Capture the cell that displays the provided text and extract its (x, y) central coordinate. 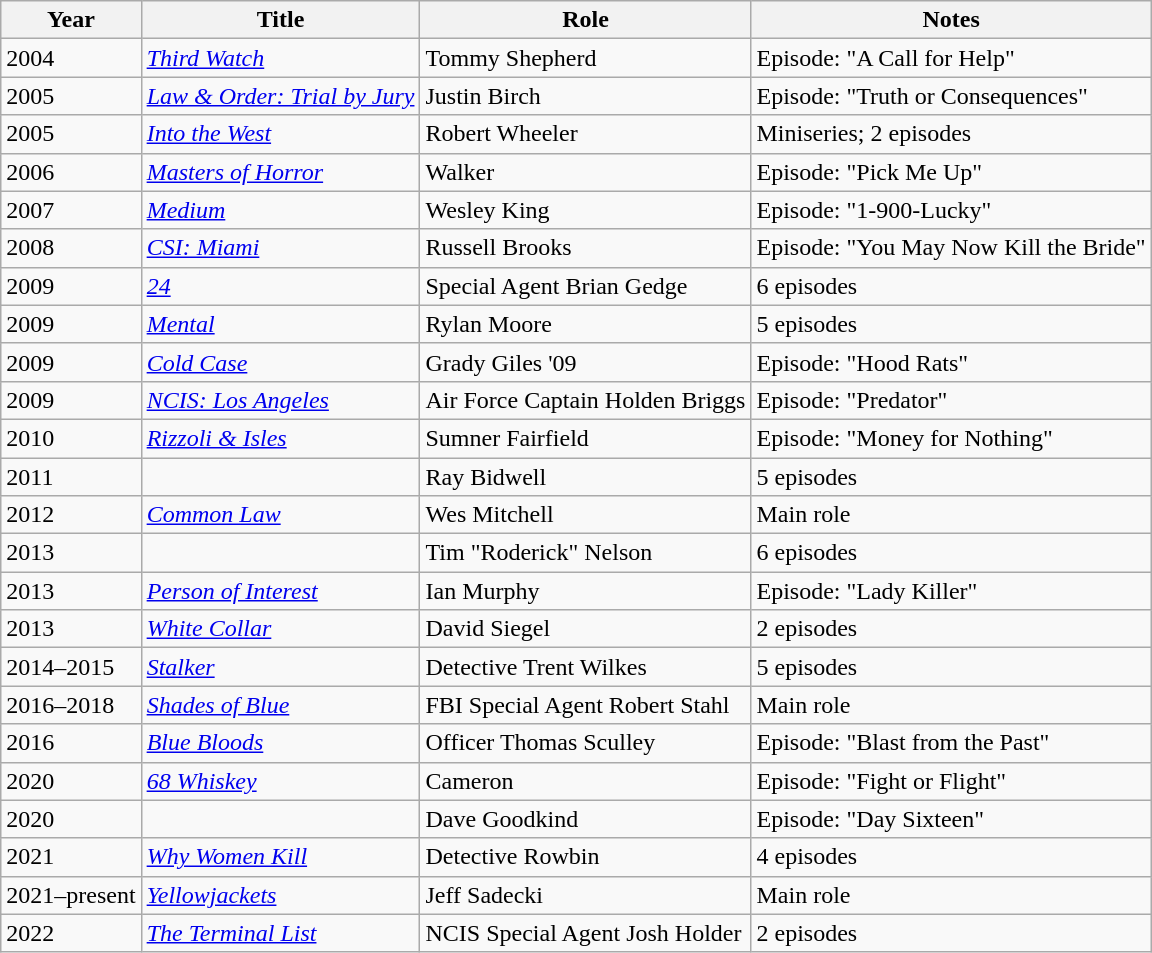
Russell Brooks (586, 248)
Episode: "Lady Killer" (951, 591)
2016–2018 (71, 705)
Special Agent Brian Gedge (586, 286)
Yellowjackets (280, 895)
Air Force Captain Holden Briggs (586, 400)
Tim "Roderick" Nelson (586, 553)
Jeff Sadecki (586, 895)
Rizzoli & Isles (280, 438)
Episode: "Blast from the Past" (951, 743)
Notes (951, 20)
Detective Trent Wilkes (586, 667)
4 episodes (951, 857)
Episode: "Truth or Consequences" (951, 96)
Episode: "Day Sixteen" (951, 819)
Grady Giles '09 (586, 362)
Episode: "Fight or Flight" (951, 781)
Person of Interest (280, 591)
2021 (71, 857)
Episode: "You May Now Kill the Bride" (951, 248)
Dave Goodkind (586, 819)
2011 (71, 477)
Medium (280, 210)
FBI Special Agent Robert Stahl (586, 705)
2016 (71, 743)
2007 (71, 210)
Episode: "A Call for Help" (951, 58)
David Siegel (586, 629)
Mental (280, 324)
Ray Bidwell (586, 477)
Episode: "Pick Me Up" (951, 172)
2021–present (71, 895)
2006 (71, 172)
2012 (71, 515)
2022 (71, 933)
Cold Case (280, 362)
2014–2015 (71, 667)
Masters of Horror (280, 172)
Miniseries; 2 episodes (951, 134)
Rylan Moore (586, 324)
Shades of Blue (280, 705)
Why Women Kill (280, 857)
Blue Bloods (280, 743)
Episode: "Money for Nothing" (951, 438)
Wesley King (586, 210)
Common Law (280, 515)
NCIS: Los Angeles (280, 400)
Officer Thomas Sculley (586, 743)
Episode: "Hood Rats" (951, 362)
2004 (71, 58)
CSI: Miami (280, 248)
68 Whiskey (280, 781)
2008 (71, 248)
Title (280, 20)
Episode: "Predator" (951, 400)
Walker (586, 172)
Robert Wheeler (586, 134)
Ian Murphy (586, 591)
Year (71, 20)
Role (586, 20)
Wes Mitchell (586, 515)
Third Watch (280, 58)
Justin Birch (586, 96)
Detective Rowbin (586, 857)
Sumner Fairfield (586, 438)
The Terminal List (280, 933)
24 (280, 286)
Episode: "1-900-Lucky" (951, 210)
NCIS Special Agent Josh Holder (586, 933)
Into the West (280, 134)
Cameron (586, 781)
Law & Order: Trial by Jury (280, 96)
Stalker (280, 667)
Tommy Shepherd (586, 58)
2010 (71, 438)
White Collar (280, 629)
